Provide the [X, Y] coordinate of the cell's center where the given text is located.  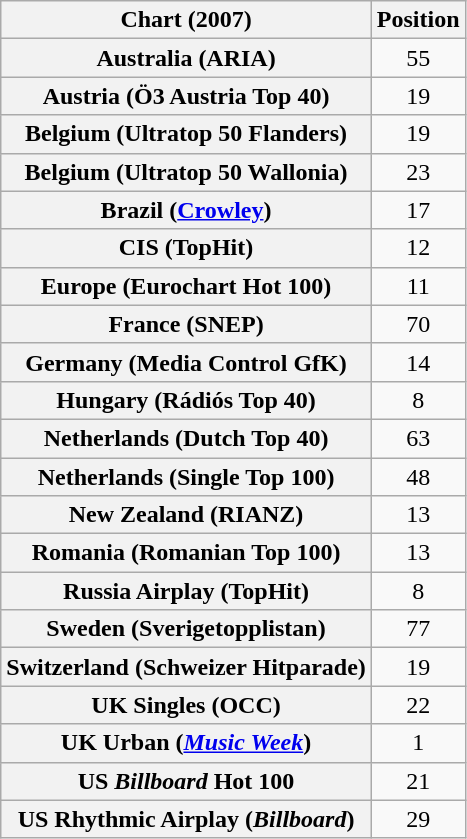
Netherlands (Single Top 100) [186, 477]
55 [418, 58]
Hungary (Rádiós Top 40) [186, 400]
US Billboard Hot 100 [186, 781]
63 [418, 438]
New Zealand (RIANZ) [186, 515]
11 [418, 286]
70 [418, 324]
Position [418, 20]
22 [418, 705]
29 [418, 819]
Europe (Eurochart Hot 100) [186, 286]
77 [418, 629]
21 [418, 781]
Russia Airplay (TopHit) [186, 591]
Switzerland (Schweizer Hitparade) [186, 667]
Chart (2007) [186, 20]
Austria (Ö3 Austria Top 40) [186, 96]
1 [418, 743]
Romania (Romanian Top 100) [186, 553]
US Rhythmic Airplay (Billboard) [186, 819]
Australia (ARIA) [186, 58]
Belgium (Ultratop 50 Flanders) [186, 134]
23 [418, 172]
Brazil (Crowley) [186, 210]
Belgium (Ultratop 50 Wallonia) [186, 172]
Netherlands (Dutch Top 40) [186, 438]
UK Singles (OCC) [186, 705]
14 [418, 362]
12 [418, 248]
17 [418, 210]
Sweden (Sverigetopplistan) [186, 629]
UK Urban (Music Week) [186, 743]
France (SNEP) [186, 324]
CIS (TopHit) [186, 248]
48 [418, 477]
Germany (Media Control GfK) [186, 362]
